Determine the [X, Y] coordinate at the center of the cell enclosing the given text.  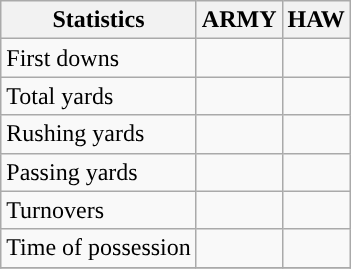
Statistics [99, 20]
Total yards [99, 96]
Turnovers [99, 210]
Time of possession [99, 248]
Rushing yards [99, 134]
ARMY [239, 20]
Passing yards [99, 172]
First downs [99, 58]
HAW [316, 20]
